Output the [x, y] coordinate of the center of the cell containing the given text.  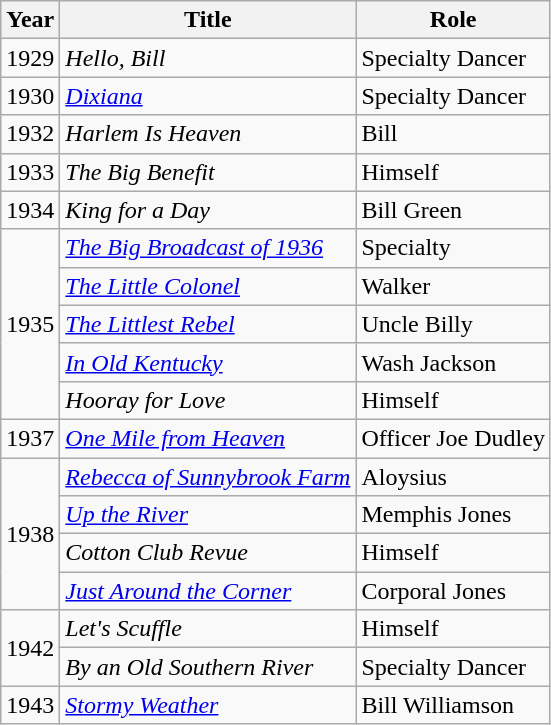
One Mile from Heaven [208, 438]
Bill [454, 134]
Rebecca of Sunnybrook Farm [208, 477]
Harlem Is Heaven [208, 134]
Just Around the Corner [208, 591]
1933 [30, 172]
King for a Day [208, 210]
1942 [30, 648]
Officer Joe Dudley [454, 438]
Corporal Jones [454, 591]
1935 [30, 324]
Hello, Bill [208, 58]
The Big Broadcast of 1936 [208, 248]
1930 [30, 96]
Hooray for Love [208, 400]
Specialty [454, 248]
Bill Williamson [454, 705]
Stormy Weather [208, 705]
The Littlest Rebel [208, 324]
In Old Kentucky [208, 362]
1932 [30, 134]
By an Old Southern River [208, 667]
Memphis Jones [454, 515]
Year [30, 20]
The Big Benefit [208, 172]
1934 [30, 210]
Wash Jackson [454, 362]
1929 [30, 58]
Let's Scuffle [208, 629]
Dixiana [208, 96]
Uncle Billy [454, 324]
1937 [30, 438]
Walker [454, 286]
Title [208, 20]
Cotton Club Revue [208, 553]
Role [454, 20]
1938 [30, 534]
1943 [30, 705]
Up the River [208, 515]
Bill Green [454, 210]
The Little Colonel [208, 286]
Aloysius [454, 477]
